Provide the (X, Y) coordinate of the cell's center where the given text is located.  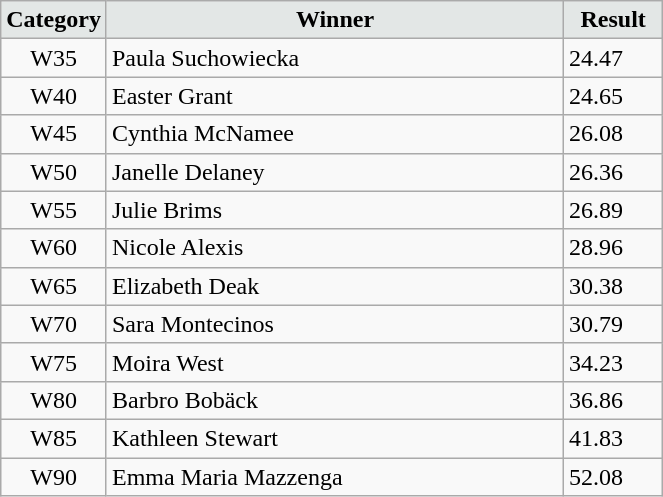
W40 (54, 96)
36.86 (614, 400)
30.38 (614, 286)
W90 (54, 477)
Cynthia McNamee (334, 134)
Janelle Delaney (334, 172)
Result (614, 20)
W85 (54, 438)
Category (54, 20)
Elizabeth Deak (334, 286)
Sara Montecinos (334, 324)
Kathleen Stewart (334, 438)
26.89 (614, 210)
W50 (54, 172)
Paula Suchowiecka (334, 58)
W55 (54, 210)
26.08 (614, 134)
W35 (54, 58)
Barbro Bobäck (334, 400)
W60 (54, 248)
24.47 (614, 58)
34.23 (614, 362)
41.83 (614, 438)
24.65 (614, 96)
Winner (334, 20)
W45 (54, 134)
26.36 (614, 172)
Moira West (334, 362)
Emma Maria Mazzenga (334, 477)
W70 (54, 324)
52.08 (614, 477)
W75 (54, 362)
W65 (54, 286)
W80 (54, 400)
Julie Brims (334, 210)
Nicole Alexis (334, 248)
28.96 (614, 248)
30.79 (614, 324)
Easter Grant (334, 96)
